Return (x, y) of the center of cell containing provided text 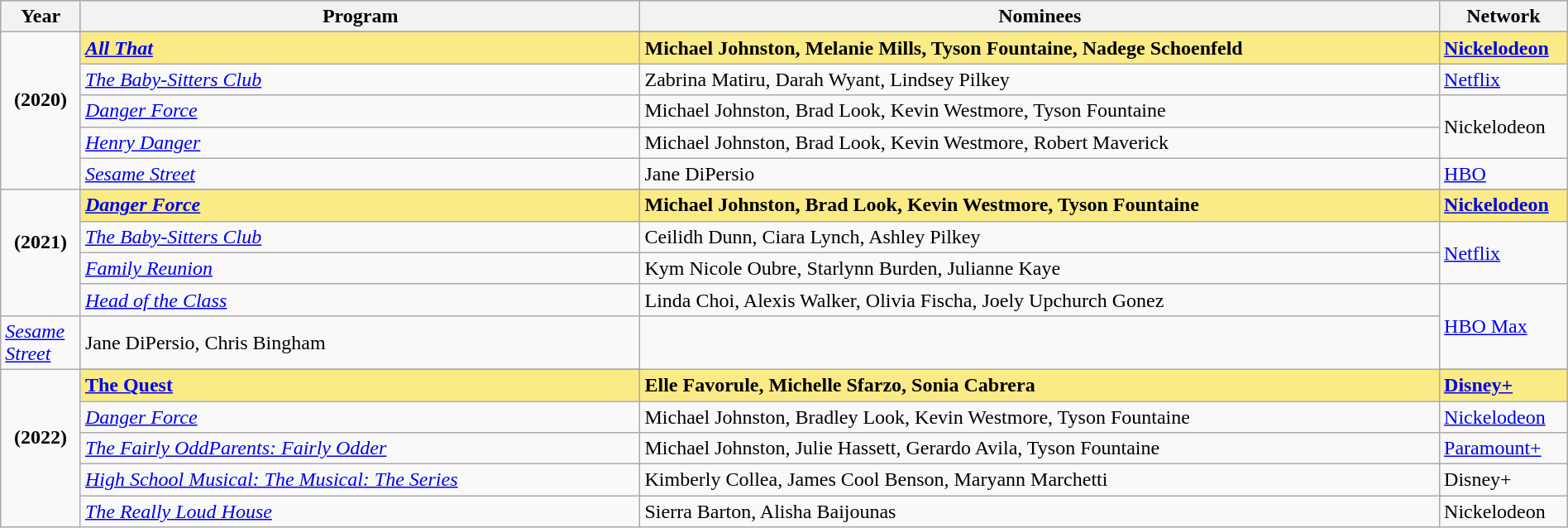
Elle Favorule, Michelle Sfarzo, Sonia Cabrera (1040, 385)
High School Musical: The Musical: The Series (361, 480)
HBO (1503, 174)
Zabrina Matiru, Darah Wyant, Lindsey Pilkey (1040, 79)
Year (41, 17)
Family Reunion (361, 268)
HBO Max (1503, 326)
Network (1503, 17)
Program (361, 17)
(2021) (41, 252)
Sierra Barton, Alisha Baijounas (1040, 511)
Henry Danger (361, 142)
Michael Johnston, Brad Look, Kevin Westmore, Robert Maverick (1040, 142)
Michael Johnston, Julie Hassett, Gerardo Avila, Tyson Fountaine (1040, 449)
Jane DiPersio (1040, 174)
Michael Johnston, Melanie Mills, Tyson Fountaine, Nadege Schoenfeld (1040, 48)
The Quest (361, 385)
All That (361, 48)
Jane DiPersio, Chris Bingham (361, 343)
The Fairly OddParents: Fairly Odder (361, 449)
Head of the Class (361, 300)
Linda Choi, Alexis Walker, Olivia Fischa, Joely Upchurch Gonez (1040, 300)
(2020) (41, 111)
Kym Nicole Oubre, Starlynn Burden, Julianne Kaye (1040, 268)
Paramount+ (1503, 449)
Kimberly Collea, James Cool Benson, Maryann Marchetti (1040, 480)
The Really Loud House (361, 511)
Michael Johnston, Bradley Look, Kevin Westmore, Tyson Fountaine (1040, 416)
(2022) (41, 448)
Ceilidh Dunn, Ciara Lynch, Ashley Pilkey (1040, 237)
Nominees (1040, 17)
